For the text-containing cell, return its midpoint in (x, y) coordinate format. 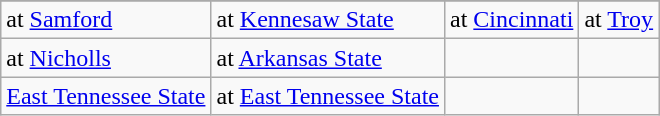
at Troy (619, 20)
at Arkansas State (328, 58)
at Samford (106, 20)
East Tennessee State (106, 96)
at Cincinnati (511, 20)
at Kennesaw State (328, 20)
at Nicholls (106, 58)
at East Tennessee State (328, 96)
